Scan for the cell matching the given text and deliver its (x, y) coordinate at center. 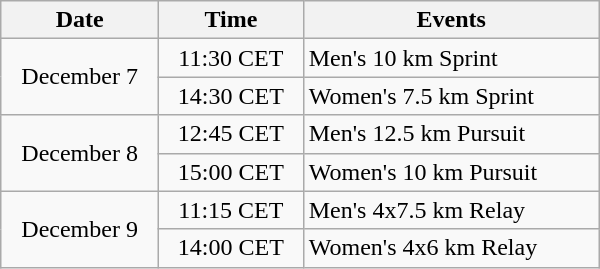
14:00 CET (232, 248)
Events (451, 20)
Time (232, 20)
15:00 CET (232, 172)
Women's 7.5 km Sprint (451, 96)
Men's 4x7.5 km Relay (451, 210)
Date (80, 20)
Men's 10 km Sprint (451, 58)
12:45 CET (232, 134)
Men's 12.5 km Pursuit (451, 134)
December 8 (80, 153)
December 9 (80, 229)
Women's 4x6 km Relay (451, 248)
Women's 10 km Pursuit (451, 172)
11:30 CET (232, 58)
11:15 CET (232, 210)
14:30 CET (232, 96)
December 7 (80, 77)
